Output the (X, Y) coordinate of the center of the cell containing the given text.  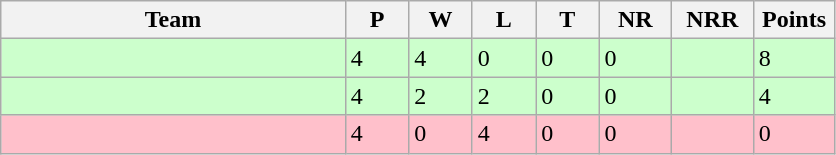
T (568, 20)
L (504, 20)
Points (794, 20)
W (440, 20)
NRR (713, 20)
Team (174, 20)
NR (636, 20)
8 (794, 58)
P (376, 20)
